Output the (x, y) coordinate of the center of the cell containing the given text.  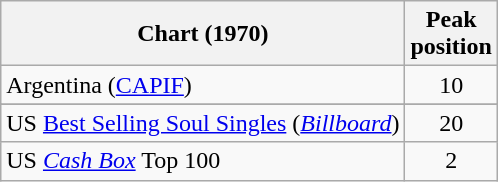
US Cash Box Top 100 (203, 161)
20 (451, 123)
US Best Selling Soul Singles (Billboard) (203, 123)
10 (451, 85)
Chart (1970) (203, 34)
2 (451, 161)
Argentina (CAPIF) (203, 85)
Peakposition (451, 34)
